Determine the [x, y] coordinate at the center of the cell enclosing the given text.  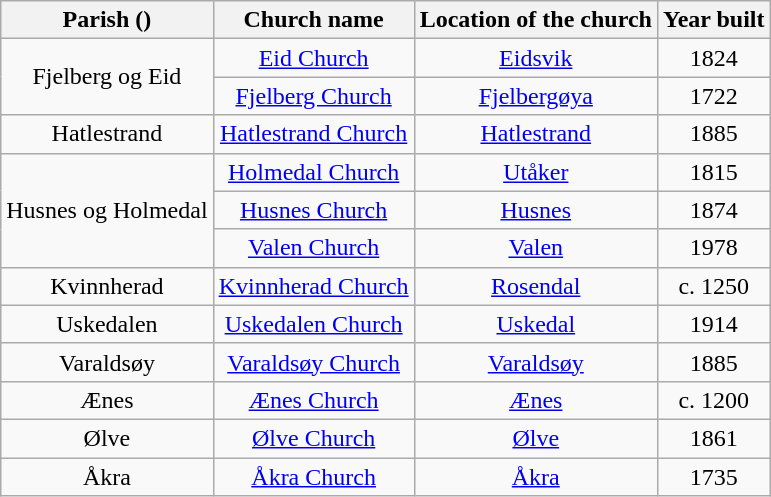
Ænes Church [314, 400]
1978 [714, 248]
Hatlestrand Church [314, 134]
Eidsvik [536, 58]
Parish () [107, 20]
Rosendal [536, 286]
Kvinnherad [107, 286]
1815 [714, 172]
Year built [714, 20]
Fjelberg og Eid [107, 77]
Ølve Church [314, 438]
Kvinnherad Church [314, 286]
Utåker [536, 172]
1861 [714, 438]
Uskedalen [107, 324]
Fjelbergøya [536, 96]
Church name [314, 20]
Husnes Church [314, 210]
Husnes [536, 210]
Eid Church [314, 58]
Fjelberg Church [314, 96]
Valen [536, 248]
Uskedal [536, 324]
1914 [714, 324]
c. 1200 [714, 400]
c. 1250 [714, 286]
1722 [714, 96]
Location of the church [536, 20]
1874 [714, 210]
1735 [714, 477]
Varaldsøy Church [314, 362]
Husnes og Holmedal [107, 210]
Holmedal Church [314, 172]
1824 [714, 58]
Åkra Church [314, 477]
Valen Church [314, 248]
Uskedalen Church [314, 324]
